Find where the given text appears and provide that cell's center as [x, y] coordinate. 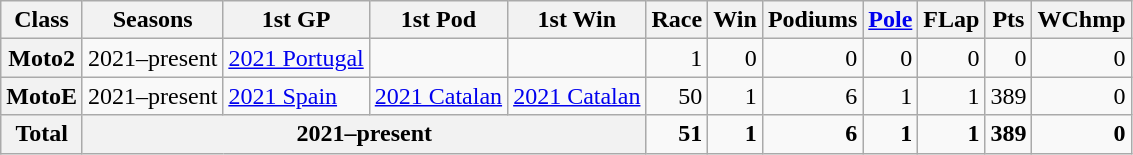
WChmp [1082, 20]
Seasons [152, 20]
Pts [1008, 20]
1st GP [296, 20]
FLap [952, 20]
51 [677, 134]
Pole [890, 20]
2021 Portugal [296, 58]
2021 Spain [296, 96]
MotoE [42, 96]
1st Win [577, 20]
Class [42, 20]
1st Pod [438, 20]
Moto2 [42, 58]
50 [677, 96]
Win [736, 20]
Podiums [812, 20]
Race [677, 20]
Total [42, 134]
